Return the [X, Y] coordinate for the center point of the cell that contains the specified text.  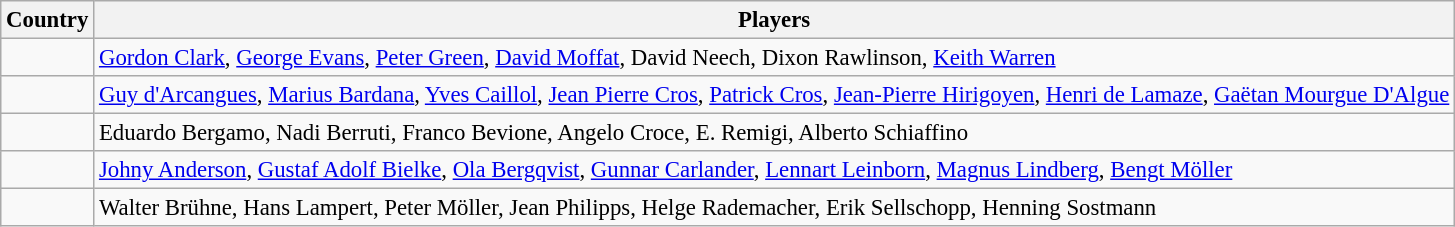
Johny Anderson, Gustaf Adolf Bielke, Ola Bergqvist, Gunnar Carlander, Lennart Leinborn, Magnus Lindberg, Bengt Möller [774, 170]
Gordon Clark, George Evans, Peter Green, David Moffat, David Neech, Dixon Rawlinson, Keith Warren [774, 58]
Guy d'Arcangues, Marius Bardana, Yves Caillol, Jean Pierre Cros, Patrick Cros, Jean-Pierre Hirigoyen, Henri de Lamaze, Gaëtan Mourgue D'Algue [774, 95]
Eduardo Bergamo, Nadi Berruti, Franco Bevione, Angelo Croce, E. Remigi, Alberto Schiaffino [774, 133]
Walter Brühne, Hans Lampert, Peter Möller, Jean Philipps, Helge Rademacher, Erik Sellschopp, Henning Sostmann [774, 208]
Players [774, 20]
Country [48, 20]
